Return [X, Y] of the center of cell containing provided text 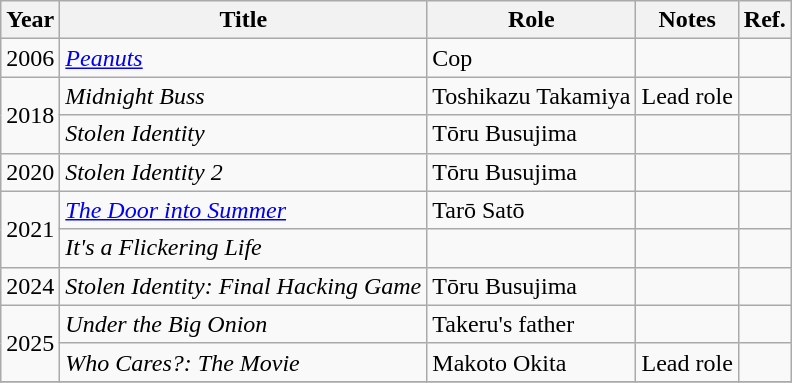
Makoto Okita [532, 362]
Stolen Identity 2 [244, 172]
2024 [30, 286]
Tarō Satō [532, 210]
2006 [30, 58]
Role [532, 20]
2020 [30, 172]
Stolen Identity [244, 134]
Ref. [764, 20]
The Door into Summer [244, 210]
Under the Big Onion [244, 324]
It's a Flickering Life [244, 248]
Takeru's father [532, 324]
Stolen Identity: Final Hacking Game [244, 286]
2018 [30, 115]
Notes [687, 20]
Cop [532, 58]
Title [244, 20]
2021 [30, 229]
Peanuts [244, 58]
Midnight Buss [244, 96]
Year [30, 20]
Toshikazu Takamiya [532, 96]
Who Cares?: The Movie [244, 362]
2025 [30, 343]
